Return [x, y] of the center of cell containing provided text 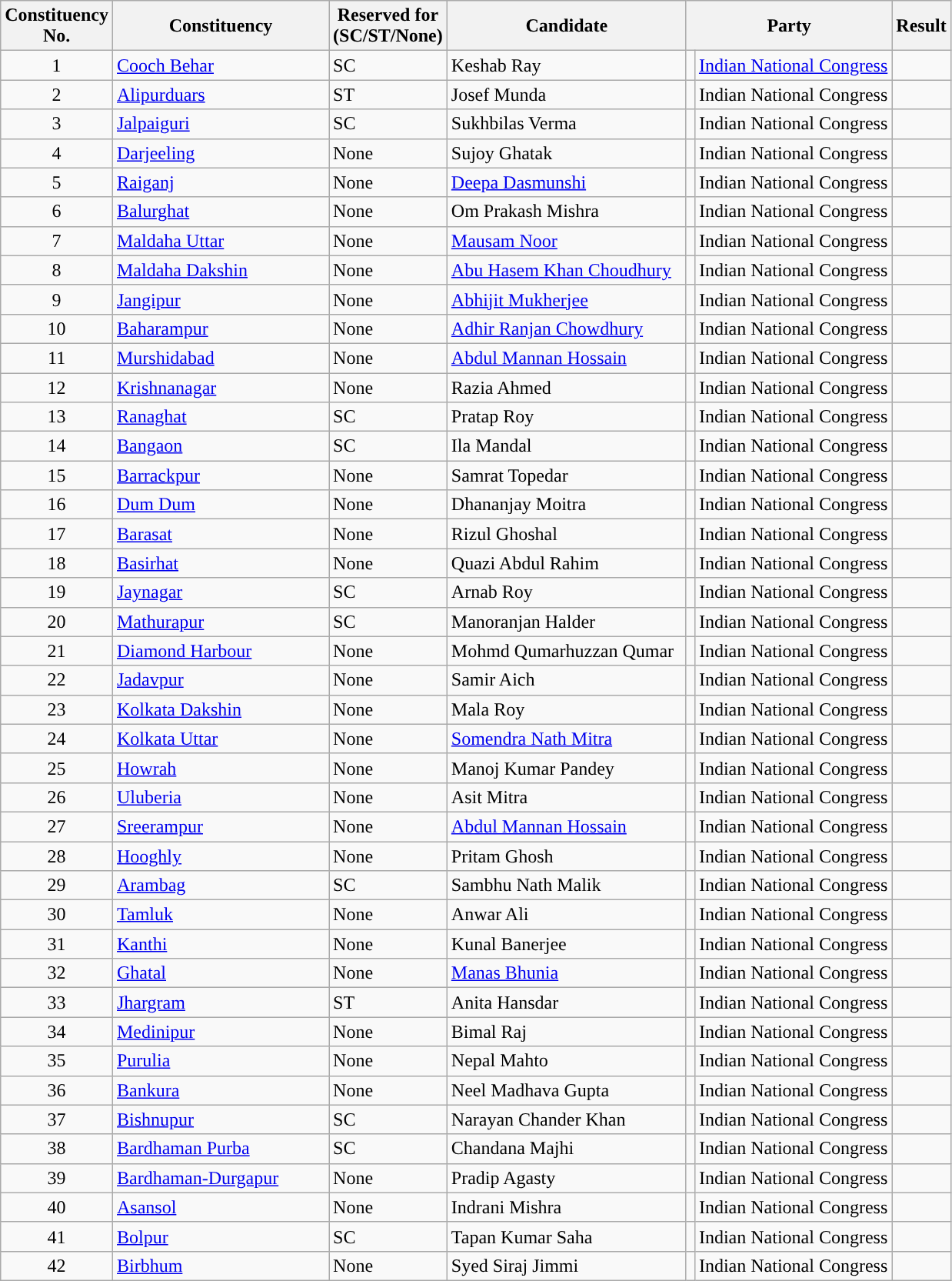
17 [57, 534]
Jhargram [220, 1002]
27 [57, 826]
Tamluk [220, 915]
Samir Aich [566, 680]
28 [57, 856]
Sambhu Nath Malik [566, 886]
Asit Mitra [566, 797]
Kolkata Dakshin [220, 709]
Ila Mandal [566, 446]
20 [57, 622]
Murshidabad [220, 358]
Basirhat [220, 563]
Pritam Ghosh [566, 856]
Bankura [220, 1090]
37 [57, 1119]
31 [57, 944]
9 [57, 299]
Reserved for(SC/ST/None) [388, 26]
Mausam Noor [566, 241]
Rizul Ghoshal [566, 534]
1 [57, 65]
41 [57, 1236]
25 [57, 768]
Manas Bhunia [566, 973]
Kolkata Uttar [220, 739]
Manoj Kumar Pandey [566, 768]
Maldaha Dakshin [220, 270]
Asansol [220, 1207]
12 [57, 387]
21 [57, 651]
Raiganj [220, 182]
36 [57, 1090]
Party [789, 26]
Kanthi [220, 944]
Howrah [220, 768]
Dum Dum [220, 505]
13 [57, 417]
Krishnanagar [220, 387]
2 [57, 95]
Bimal Raj [566, 1032]
Baharampur [220, 329]
Maldaha Uttar [220, 241]
Cooch Behar [220, 65]
Candidate [566, 26]
Barasat [220, 534]
19 [57, 592]
Manoranjan Halder [566, 622]
42 [57, 1266]
Mala Roy [566, 709]
Sukhbilas Verma [566, 124]
Hooghly [220, 856]
Constituency [220, 26]
Ghatal [220, 973]
33 [57, 1002]
14 [57, 446]
Anita Hansdar [566, 1002]
Kunal Banerjee [566, 944]
Syed Siraj Jimmi [566, 1266]
Neel Madhava Gupta [566, 1090]
Anwar Ali [566, 915]
24 [57, 739]
35 [57, 1061]
Uluberia [220, 797]
Deepa Dasmunshi [566, 182]
Ranaghat [220, 417]
6 [57, 212]
Jadavpur [220, 680]
34 [57, 1032]
Quazi Abdul Rahim [566, 563]
16 [57, 505]
5 [57, 182]
15 [57, 475]
Abu Hasem Khan Choudhury [566, 270]
Josef Munda [566, 95]
Om Prakash Mishra [566, 212]
8 [57, 270]
Jangipur [220, 299]
23 [57, 709]
Dhananjay Moitra [566, 505]
Constituency No. [57, 26]
26 [57, 797]
10 [57, 329]
Bangaon [220, 446]
32 [57, 973]
Jaynagar [220, 592]
Jalpaiguri [220, 124]
29 [57, 886]
39 [57, 1178]
Arambag [220, 886]
Sujoy Ghatak [566, 153]
Adhir Ranjan Chowdhury [566, 329]
18 [57, 563]
Keshab Ray [566, 65]
Arnab Roy [566, 592]
22 [57, 680]
Balurghat [220, 212]
Indrani Mishra [566, 1207]
38 [57, 1149]
Medinipur [220, 1032]
Samrat Topedar [566, 475]
Mathurapur [220, 622]
Birbhum [220, 1266]
11 [57, 358]
Tapan Kumar Saha [566, 1236]
Sreerampur [220, 826]
Mohmd Qumarhuzzan Qumar [566, 651]
Result [921, 26]
Razia Ahmed [566, 387]
Pratap Roy [566, 417]
Somendra Nath Mitra [566, 739]
40 [57, 1207]
Diamond Harbour [220, 651]
Bolpur [220, 1236]
Purulia [220, 1061]
Abhijit Mukherjee [566, 299]
Chandana Majhi [566, 1149]
4 [57, 153]
Pradip Agasty [566, 1178]
Bardhaman Purba [220, 1149]
Bardhaman-Durgapur [220, 1178]
Barrackpur [220, 475]
Alipurduars [220, 95]
Bishnupur [220, 1119]
Nepal Mahto [566, 1061]
Narayan Chander Khan [566, 1119]
7 [57, 241]
Darjeeling [220, 153]
3 [57, 124]
30 [57, 915]
